Detect which cell encompasses the target text, then output its (X, Y) center coordinate. 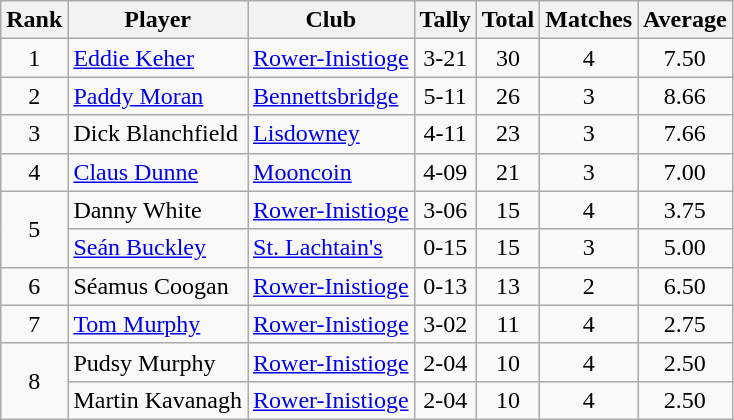
Dick Blanchfield (158, 134)
Total (508, 20)
5 (34, 229)
7.00 (686, 172)
Club (332, 20)
0-13 (445, 286)
Average (686, 20)
Bennettsbridge (332, 96)
3-02 (445, 324)
4-09 (445, 172)
8 (34, 381)
Séamus Coogan (158, 286)
Pudsy Murphy (158, 362)
26 (508, 96)
Danny White (158, 210)
3-21 (445, 58)
Matches (589, 20)
5-11 (445, 96)
Claus Dunne (158, 172)
0-15 (445, 248)
Player (158, 20)
6.50 (686, 286)
Tom Murphy (158, 324)
13 (508, 286)
2.75 (686, 324)
21 (508, 172)
7.66 (686, 134)
8.66 (686, 96)
Martin Kavanagh (158, 400)
Lisdowney (332, 134)
Paddy Moran (158, 96)
Rank (34, 20)
30 (508, 58)
1 (34, 58)
23 (508, 134)
3.75 (686, 210)
Tally (445, 20)
St. Lachtain's (332, 248)
Eddie Keher (158, 58)
4-11 (445, 134)
7.50 (686, 58)
11 (508, 324)
5.00 (686, 248)
6 (34, 286)
Seán Buckley (158, 248)
Mooncoin (332, 172)
3-06 (445, 210)
7 (34, 324)
